From the cell containing the given text, extract its center point as [x, y] coordinate. 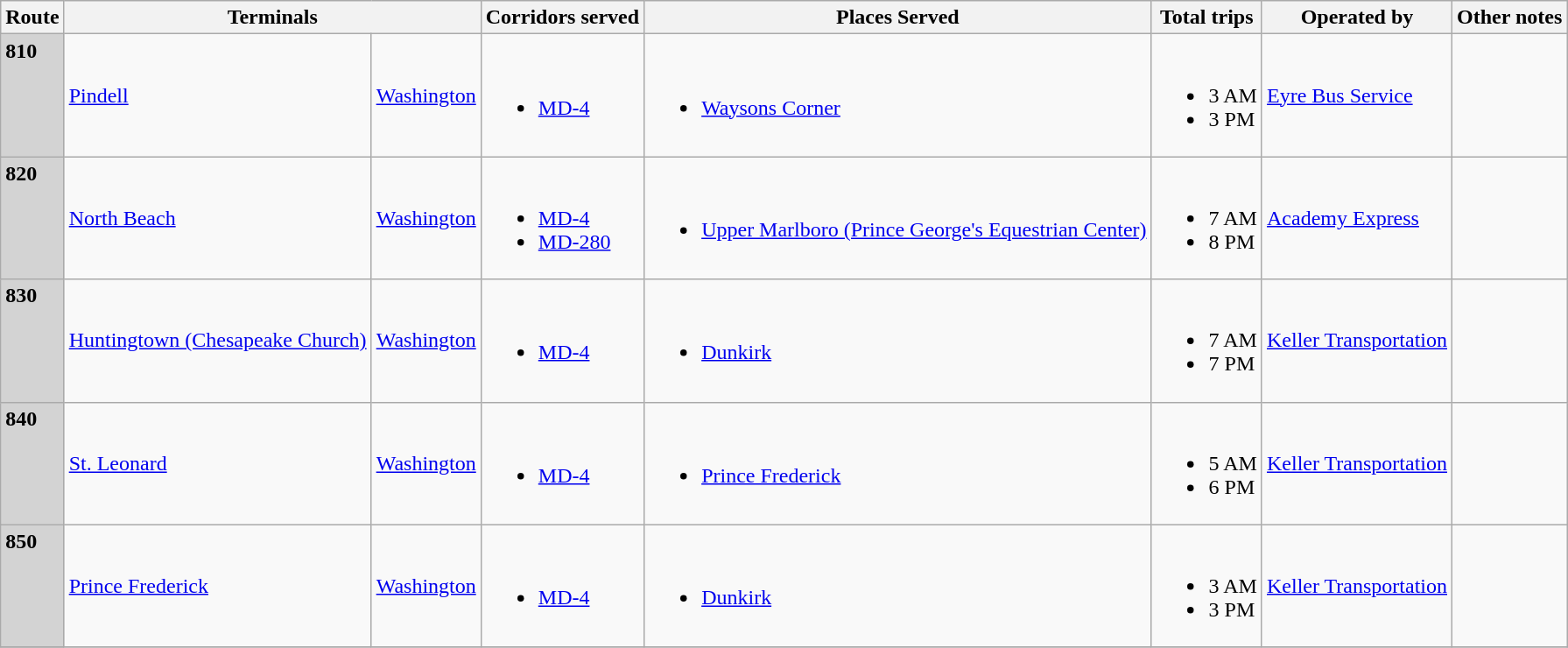
840 [32, 463]
Huntingtown (Chesapeake Church) [217, 341]
850 [32, 586]
Upper Marlboro (Prince George's Equestrian Center) [898, 218]
Waysons Corner [898, 95]
5 AM6 PM [1206, 463]
North Beach [217, 218]
Pindell [217, 95]
MD-4MD-280 [562, 218]
Academy Express [1357, 218]
7 AM8 PM [1206, 218]
830 [32, 341]
Eyre Bus Service [1357, 95]
Corridors served [562, 18]
820 [32, 218]
Places Served [898, 18]
St. Leonard [217, 463]
Total trips [1206, 18]
Route [32, 18]
810 [32, 95]
Other notes [1509, 18]
Operated by [1357, 18]
7 AM7 PM [1206, 341]
Terminals [272, 18]
